Output the [X, Y] coordinate of the center of the cell containing the given text.  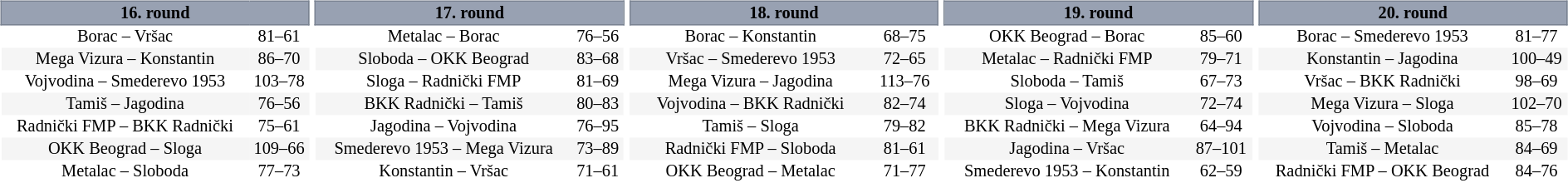
Mega Vizura – Konstantin [125, 60]
Sloga – Vojvodina [1066, 105]
Jagodina – Vojvodina [443, 126]
84–69 [1536, 150]
Sloboda – Tamiš [1066, 82]
72–65 [905, 60]
79–71 [1221, 60]
16. round [154, 12]
83–68 [598, 60]
100–49 [1536, 60]
Radnički FMP – BKK Radnički [125, 126]
BKK Radnički – Mega Vizura [1066, 126]
Vojvodina – BKK Radnički [750, 105]
Jagodina – Vršac [1066, 150]
OKK Beograd – Borac [1066, 37]
77–73 [279, 171]
81–69 [598, 82]
Vršac – Smederevo 1953 [750, 60]
Sloboda – OKK Beograd [443, 60]
Borac – Vršac [125, 37]
Borac – Smederevo 1953 [1383, 37]
Konstantin – Vršac [443, 171]
Radnički FMP – OKK Beograd [1383, 171]
17. round [470, 12]
Vojvodina – Smederevo 1953 [125, 82]
109–66 [279, 150]
75–61 [279, 126]
85–60 [1221, 37]
Metalac – Radnički FMP [1066, 60]
19. round [1098, 12]
Metalac – Borac [443, 37]
OKK Beograd – Metalac [750, 171]
Mega Vizura – Jagodina [750, 82]
87–101 [1221, 150]
OKK Beograd – Sloga [125, 150]
72–74 [1221, 105]
Radnički FMP – Sloboda [750, 150]
67–73 [1221, 82]
Vršac – BKK Radnički [1383, 82]
Borac – Konstantin [750, 37]
102–70 [1536, 105]
Sloga – Radnički FMP [443, 82]
76–95 [598, 126]
Tamiš – Sloga [750, 126]
64–94 [1221, 126]
20. round [1414, 12]
113–76 [905, 82]
Konstantin – Jagodina [1383, 60]
Tamiš – Jagodina [125, 105]
85–78 [1536, 126]
62–59 [1221, 171]
86–70 [279, 60]
71–77 [905, 171]
98–69 [1536, 82]
71–61 [598, 171]
82–74 [905, 105]
Tamiš – Metalac [1383, 150]
BKK Radnički – Tamiš [443, 105]
Metalac – Sloboda [125, 171]
Smederevo 1953 – Mega Vizura [443, 150]
79–82 [905, 126]
Smederevo 1953 – Konstantin [1066, 171]
84–76 [1536, 171]
Vojvodina – Sloboda [1383, 126]
Mega Vizura – Sloga [1383, 105]
81–77 [1536, 37]
103–78 [279, 82]
18. round [784, 12]
68–75 [905, 37]
80–83 [598, 105]
73–89 [598, 150]
